Determine the [x, y] coordinate at the center of the cell enclosing the given text.  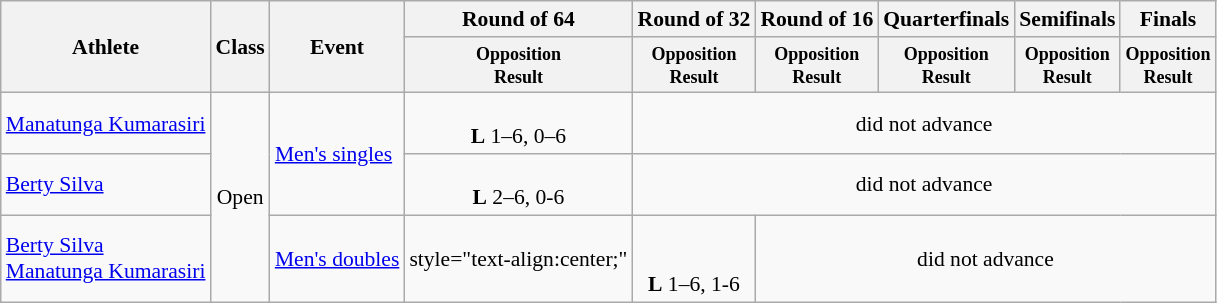
Round of 32 [694, 19]
Class [240, 47]
Round of 64 [518, 19]
L 1–6, 1-6 [694, 258]
style="text-align:center;" [518, 258]
Open [240, 198]
Men's doubles [338, 258]
Men's singles [338, 154]
Event [338, 47]
Quarterfinals [946, 19]
Semifinals [1067, 19]
Round of 16 [816, 19]
Berty Silva [106, 184]
Finals [1168, 19]
Athlete [106, 47]
Manatunga Kumarasiri [106, 124]
L 1–6, 0–6 [518, 124]
Berty Silva Manatunga Kumarasiri [106, 258]
L 2–6, 0-6 [518, 184]
